Return the (X, Y) coordinate for the center point of the cell that contains the specified text.  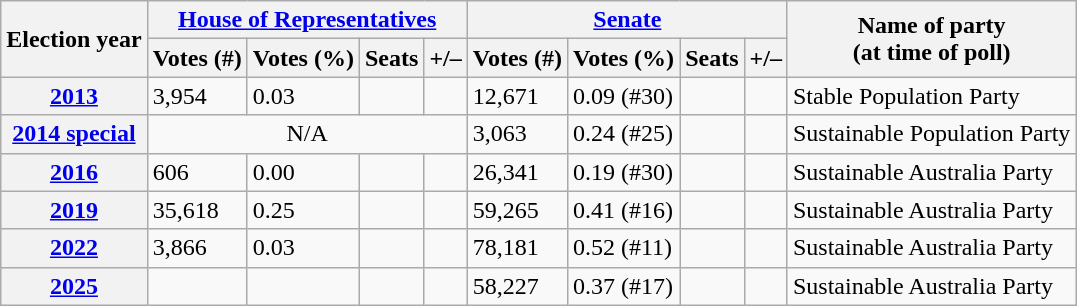
2019 (74, 210)
2016 (74, 172)
59,265 (517, 210)
0.00 (303, 172)
12,671 (517, 96)
606 (197, 172)
Senate (627, 20)
78,181 (517, 248)
Sustainable Population Party (931, 134)
Stable Population Party (931, 96)
2014 special (74, 134)
0.41 (#16) (623, 210)
2025 (74, 286)
0.52 (#11) (623, 248)
Name of party (at time of poll) (931, 39)
0.09 (#30) (623, 96)
0.25 (303, 210)
0.24 (#25) (623, 134)
3,063 (517, 134)
26,341 (517, 172)
0.37 (#17) (623, 286)
35,618 (197, 210)
Election year (74, 39)
3,866 (197, 248)
2022 (74, 248)
N/A (307, 134)
0.19 (#30) (623, 172)
House of Representatives (307, 20)
2013 (74, 96)
58,227 (517, 286)
3,954 (197, 96)
